From the cell containing the given text, extract its center point as (x, y) coordinate. 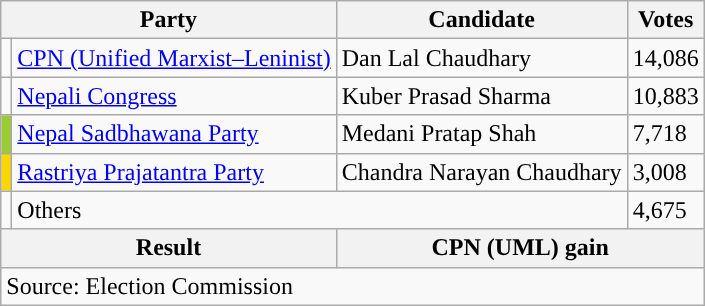
Votes (666, 20)
CPN (Unified Marxist–Leninist) (174, 58)
Medani Pratap Shah (482, 134)
Chandra Narayan Chaudhary (482, 172)
Dan Lal Chaudhary (482, 58)
Nepali Congress (174, 96)
Party (168, 20)
Others (320, 210)
Source: Election Commission (352, 286)
Rastriya Prajatantra Party (174, 172)
Nepal Sadbhawana Party (174, 134)
7,718 (666, 134)
4,675 (666, 210)
CPN (UML) gain (520, 248)
Candidate (482, 20)
3,008 (666, 172)
10,883 (666, 96)
Result (168, 248)
14,086 (666, 58)
Kuber Prasad Sharma (482, 96)
